Find where the given text appears and provide that cell's center as (X, Y) coordinate. 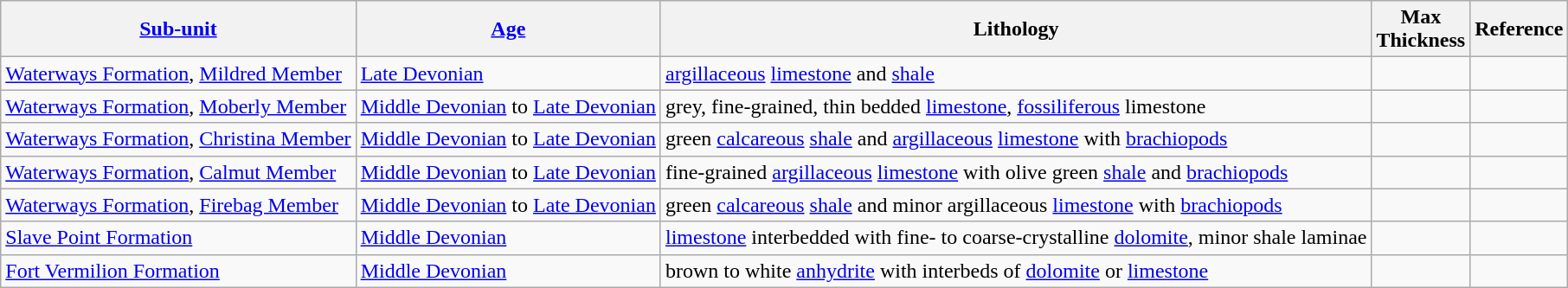
Age (508, 29)
Fort Vermilion Formation (178, 271)
Late Devonian (508, 74)
limestone interbedded with fine- to coarse-crystalline dolomite, minor shale laminae (1016, 238)
Reference (1520, 29)
Waterways Formation, Firebag Member (178, 205)
MaxThickness (1421, 29)
fine-grained argillaceous limestone with olive green shale and brachiopods (1016, 172)
Slave Point Formation (178, 238)
Waterways Formation, Moberly Member (178, 106)
Sub-unit (178, 29)
Waterways Formation, Calmut Member (178, 172)
brown to white anhydrite with interbeds of dolomite or limestone (1016, 271)
Lithology (1016, 29)
grey, fine-grained, thin bedded limestone, fossiliferous limestone (1016, 106)
green calcareous shale and argillaceous limestone with brachiopods (1016, 139)
argillaceous limestone and shale (1016, 74)
green calcareous shale and minor argillaceous limestone with brachiopods (1016, 205)
Waterways Formation, Christina Member (178, 139)
Waterways Formation, Mildred Member (178, 74)
